Find where the given text appears and provide that cell's center as [X, Y] coordinate. 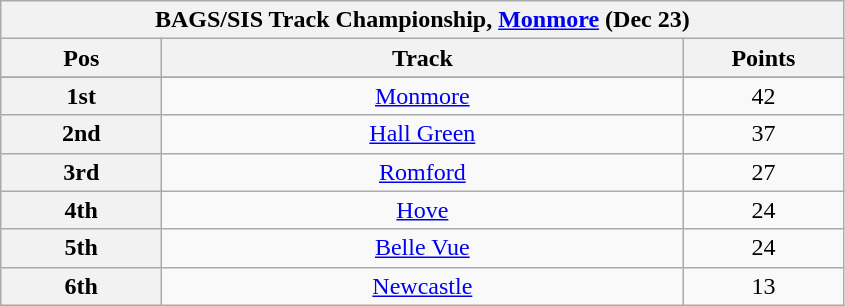
6th [82, 286]
Belle Vue [422, 248]
3rd [82, 172]
Romford [422, 172]
Monmore [422, 96]
4th [82, 210]
Hove [422, 210]
37 [764, 134]
BAGS/SIS Track Championship, Monmore (Dec 23) [422, 20]
2nd [82, 134]
1st [82, 96]
Track [422, 58]
13 [764, 286]
Points [764, 58]
Hall Green [422, 134]
42 [764, 96]
Newcastle [422, 286]
27 [764, 172]
Pos [82, 58]
5th [82, 248]
